Return the [x, y] coordinate for the center point of the cell that contains the specified text.  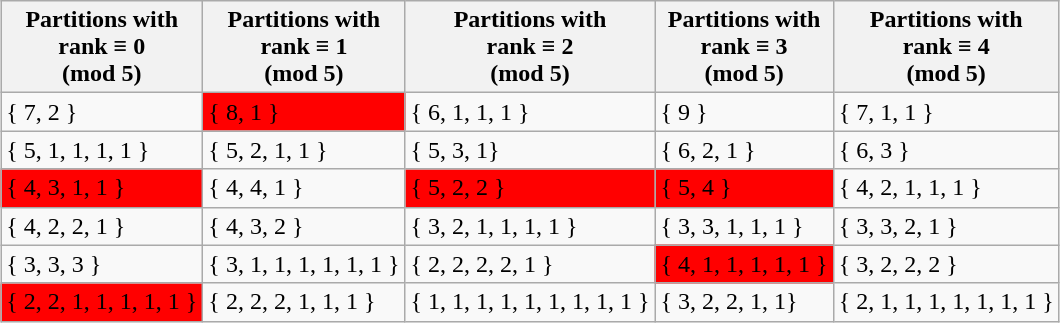
{ 6, 2, 1 } [744, 150]
{ 2, 2, 2, 1, 1, 1 } [304, 302]
{ 6, 3 } [946, 150]
Partitions with rank ≡ 3 (mod 5) [744, 47]
{ 3, 2, 2, 2 } [946, 264]
Partitions with rank ≡ 1 (mod 5) [304, 47]
{ 5, 3, 1} [530, 150]
{ 2, 2, 1, 1, 1, 1, 1 } [102, 302]
{ 7, 1, 1 } [946, 112]
{ 4, 2, 1, 1, 1 } [946, 188]
{ 4, 2, 2, 1 } [102, 226]
{ 5, 2, 1, 1 } [304, 150]
{ 3, 3, 3 } [102, 264]
{ 1, 1, 1, 1, 1, 1, 1, 1, 1 } [530, 302]
{ 6, 1, 1, 1 } [530, 112]
{ 4, 1, 1, 1, 1, 1 } [744, 264]
{ 5, 2, 2 } [530, 188]
{ 2, 1, 1, 1, 1, 1, 1, 1 } [946, 302]
{ 3, 2, 1, 1, 1, 1 } [530, 226]
{ 3, 3, 1, 1, 1 } [744, 226]
{ 2, 2, 2, 2, 1 } [530, 264]
{ 3, 1, 1, 1, 1, 1, 1 } [304, 264]
{ 7, 2 } [102, 112]
Partitions with rank ≡ 2 (mod 5) [530, 47]
Partitions with rank ≡ 0 (mod 5) [102, 47]
{ 3, 3, 2, 1 } [946, 226]
{ 9 } [744, 112]
{ 4, 3, 2 } [304, 226]
{ 3, 2, 2, 1, 1} [744, 302]
{ 5, 1, 1, 1, 1 } [102, 150]
Partitions with rank ≡ 4 (mod 5) [946, 47]
{ 5, 4 } [744, 188]
{ 4, 3, 1, 1 } [102, 188]
{ 8, 1 } [304, 112]
{ 4, 4, 1 } [304, 188]
